Find where the given text appears and provide that cell's center as [X, Y] coordinate. 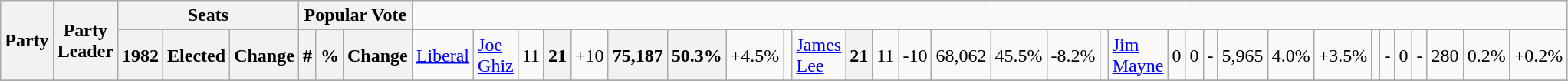
4.0% [1291, 56]
James Lee [819, 56]
0.2% [1486, 56]
-10 [915, 56]
5,965 [1242, 56]
+10 [590, 56]
75,187 [638, 56]
50.3% [696, 56]
+0.2% [1538, 56]
68,062 [962, 56]
% [330, 56]
Party Leader [85, 40]
Popular Vote [355, 15]
# [307, 56]
280 [1445, 56]
1982 [140, 56]
-8.2% [1073, 56]
Seats [208, 15]
Jim Mayne [1138, 56]
+3.5% [1343, 56]
45.5% [1018, 56]
Liberal [442, 56]
Elected [196, 56]
+4.5% [754, 56]
Joe Ghiz [496, 56]
Party [27, 40]
